Determine the (x, y) coordinate at the center of the cell enclosing the given text.  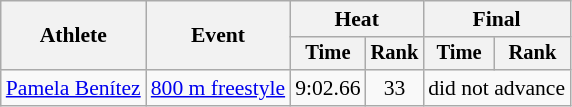
9:02.66 (328, 88)
800 m freestyle (218, 88)
33 (395, 88)
Final (496, 19)
Event (218, 36)
Pamela Benítez (74, 88)
Athlete (74, 36)
Heat (356, 19)
did not advance (496, 88)
